For the text-containing cell, return its midpoint in (x, y) coordinate format. 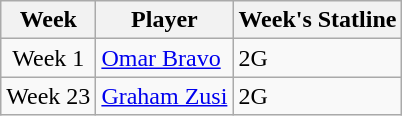
Week 23 (48, 96)
Graham Zusi (164, 96)
Week 1 (48, 58)
Omar Bravo (164, 58)
Player (164, 20)
Week's Statline (318, 20)
Week (48, 20)
